For the text-containing cell, return its midpoint in [X, Y] coordinate format. 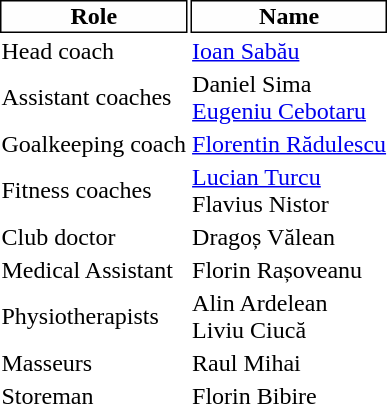
Assistant coaches [94, 98]
Role [94, 16]
Fitness coaches [94, 190]
Goalkeeping coach [94, 144]
Masseurs [94, 363]
Physiotherapists [94, 316]
Head coach [94, 51]
Club doctor [94, 237]
Medical Assistant [94, 270]
